Pinpoint the cell where the given text exists, returning its (X, Y) midpoint coordinate. 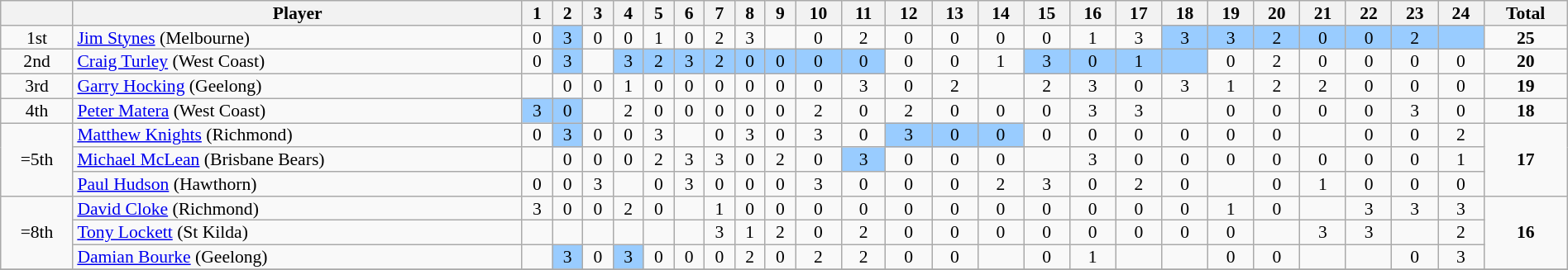
14 (1001, 13)
25 (1525, 38)
6 (690, 13)
Craig Turley (West Coast) (298, 62)
4 (629, 13)
22 (1369, 13)
Garry Hocking (Geelong) (298, 87)
5 (658, 13)
10 (819, 13)
7 (719, 13)
Paul Hudson (Hawthorn) (298, 184)
1st (37, 38)
12 (909, 13)
Player (298, 13)
23 (1415, 13)
8 (749, 13)
David Cloke (Richmond) (298, 209)
21 (1323, 13)
Damian Bourke (Geelong) (298, 258)
13 (955, 13)
9 (781, 13)
Matthew Knights (Richmond) (298, 135)
Peter Matera (West Coast) (298, 111)
=5th (37, 160)
11 (863, 13)
4th (37, 111)
24 (1461, 13)
=8th (37, 233)
3rd (37, 87)
Total (1525, 13)
Jim Stynes (Melbourne) (298, 38)
2nd (37, 62)
Tony Lockett (St Kilda) (298, 233)
15 (1047, 13)
Michael McLean (Brisbane Bears) (298, 159)
